Output the (x, y) coordinate of the center of the cell containing the given text.  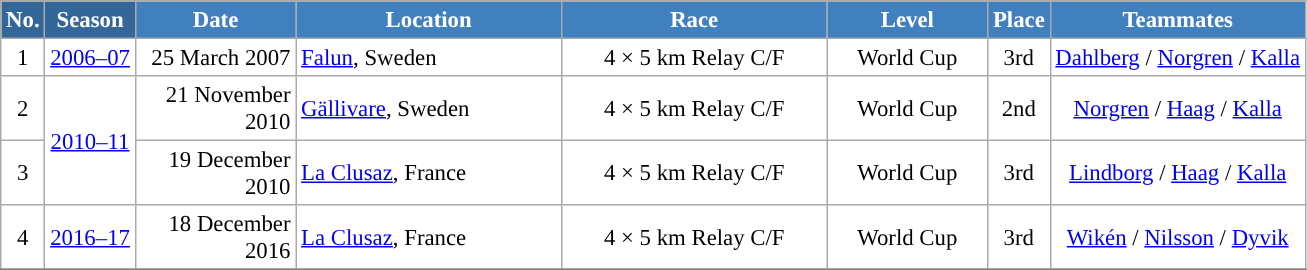
Lindborg / Haag / Kalla (1178, 174)
2 (23, 108)
1 (23, 58)
Norgren / Haag / Kalla (1178, 108)
2006–07 (90, 58)
Race (694, 20)
25 March 2007 (216, 58)
Location (429, 20)
2010–11 (90, 140)
Teammates (1178, 20)
4 (23, 238)
Dahlberg / Norgren / Kalla (1178, 58)
Gällivare, Sweden (429, 108)
Season (90, 20)
21 November 2010 (216, 108)
2nd (1019, 108)
Date (216, 20)
Place (1019, 20)
18 December 2016 (216, 238)
Level (908, 20)
2016–17 (90, 238)
Falun, Sweden (429, 58)
Wikén / Nilsson / Dyvik (1178, 238)
3 (23, 174)
No. (23, 20)
19 December 2010 (216, 174)
